Output the (x, y) coordinate of the center of the cell containing the given text.  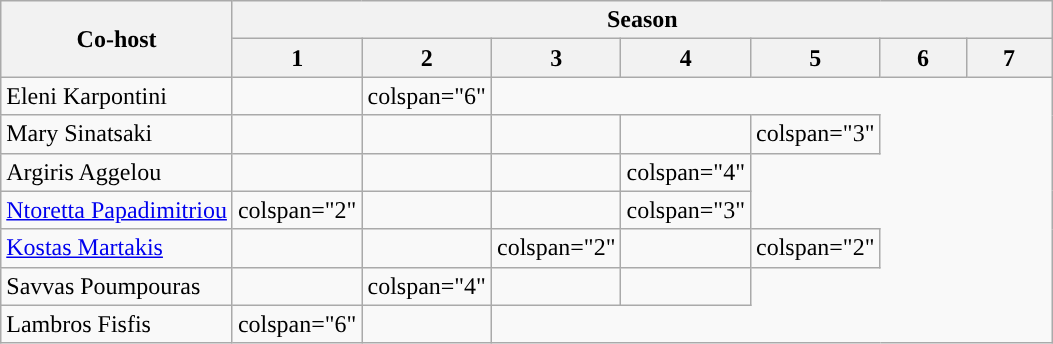
Kostas Martakis (117, 248)
Ntoretta Papadimitriou (117, 210)
1 (297, 58)
Argiris Aggelou (117, 172)
6 (923, 58)
Eleni Karpontini (117, 96)
Season (642, 20)
Mary Sinatsaki (117, 134)
Co-host (117, 39)
Savvas Poumpouras (117, 286)
Lambros Fisfis (117, 324)
4 (686, 58)
7 (1009, 58)
2 (427, 58)
3 (556, 58)
5 (815, 58)
